Search for the cell housing the specified text and yield its [X, Y] center coordinate. 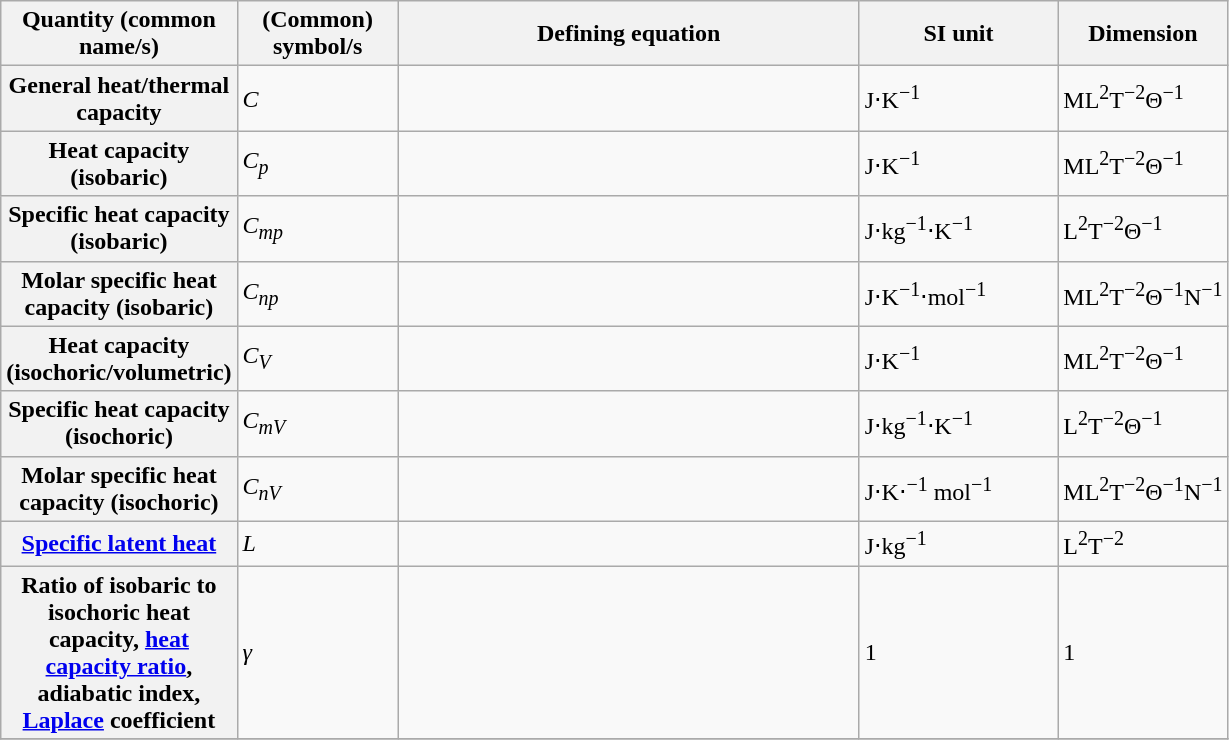
General heat/thermal capacity [119, 98]
Heat capacity (isochoric/volumetric) [119, 358]
Specific heat capacity (isobaric) [119, 228]
Molar specific heat capacity (isochoric) [119, 488]
Cmp [318, 228]
Cp [318, 164]
Quantity (common name/s) [119, 34]
J⋅K−1⋅mol−1 [958, 294]
J⋅K⋅−1 mol−1 [958, 488]
Dimension [1143, 34]
Specific heat capacity (isochoric) [119, 424]
J⋅kg−1 [958, 544]
CmV [318, 424]
(Common) symbol/s [318, 34]
SI unit [958, 34]
L [318, 544]
Heat capacity (isobaric) [119, 164]
CnV [318, 488]
Molar specific heat capacity (isobaric) [119, 294]
C [318, 98]
Ratio of isobaric to isochoric heat capacity, heat capacity ratio, adiabatic index, Laplace coefficient [119, 652]
γ [318, 652]
Specific latent heat [119, 544]
Defining equation [628, 34]
Cnp [318, 294]
CV [318, 358]
L2T−2 [1143, 544]
